Return the [X, Y] coordinate for the center point of the cell that contains the specified text.  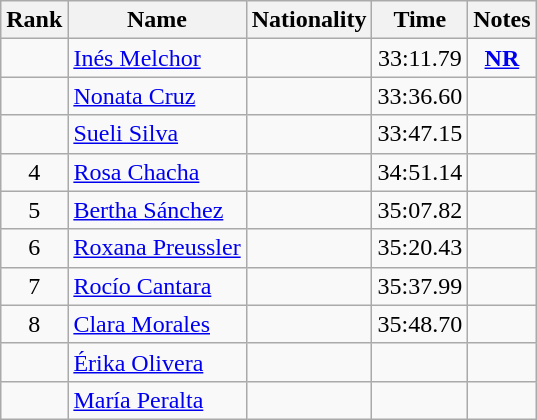
7 [34, 286]
Nationality [309, 20]
33:47.15 [420, 134]
33:11.79 [420, 58]
5 [34, 210]
Clara Morales [157, 324]
8 [34, 324]
Roxana Preussler [157, 248]
Inés Melchor [157, 58]
Nonata Cruz [157, 96]
Bertha Sánchez [157, 210]
Rosa Chacha [157, 172]
35:07.82 [420, 210]
33:36.60 [420, 96]
Sueli Silva [157, 134]
Rank [34, 20]
Notes [502, 20]
Érika Olivera [157, 362]
María Peralta [157, 400]
6 [34, 248]
NR [502, 58]
Rocío Cantara [157, 286]
35:37.99 [420, 286]
Name [157, 20]
34:51.14 [420, 172]
35:48.70 [420, 324]
35:20.43 [420, 248]
4 [34, 172]
Time [420, 20]
